Return (X, Y) of the center of cell containing provided text 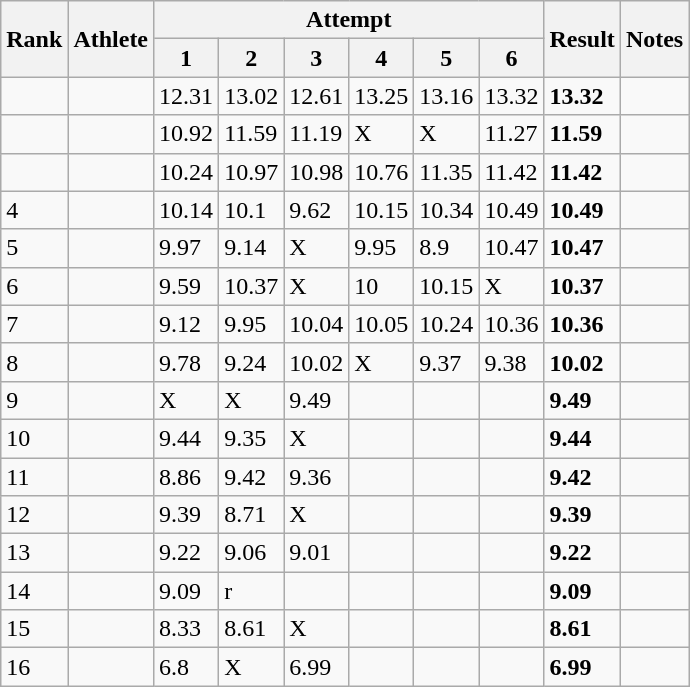
9.24 (252, 362)
9 (34, 400)
9.37 (446, 362)
10.05 (382, 324)
11.35 (446, 172)
3 (316, 58)
12.61 (316, 96)
8.71 (252, 515)
10.1 (252, 210)
9.01 (316, 553)
15 (34, 629)
9.12 (186, 324)
12 (34, 515)
10.14 (186, 210)
10.76 (382, 172)
11.27 (512, 134)
8.33 (186, 629)
13.16 (446, 96)
11 (34, 477)
8.86 (186, 477)
9.97 (186, 248)
10.98 (316, 172)
12.31 (186, 96)
9.14 (252, 248)
9.36 (316, 477)
8 (34, 362)
9.35 (252, 438)
9.59 (186, 286)
9.78 (186, 362)
9.38 (512, 362)
10.04 (316, 324)
7 (34, 324)
2 (252, 58)
16 (34, 667)
Result (582, 39)
11.19 (316, 134)
Attempt (349, 20)
10.97 (252, 172)
6.8 (186, 667)
13.25 (382, 96)
Rank (34, 39)
10.92 (186, 134)
9.06 (252, 553)
13.02 (252, 96)
Notes (654, 39)
8.9 (446, 248)
9.62 (316, 210)
r (252, 591)
13 (34, 553)
Athlete (111, 39)
1 (186, 58)
14 (34, 591)
10.34 (446, 210)
